Return the [X, Y] coordinate for the center point of the cell that contains the specified text.  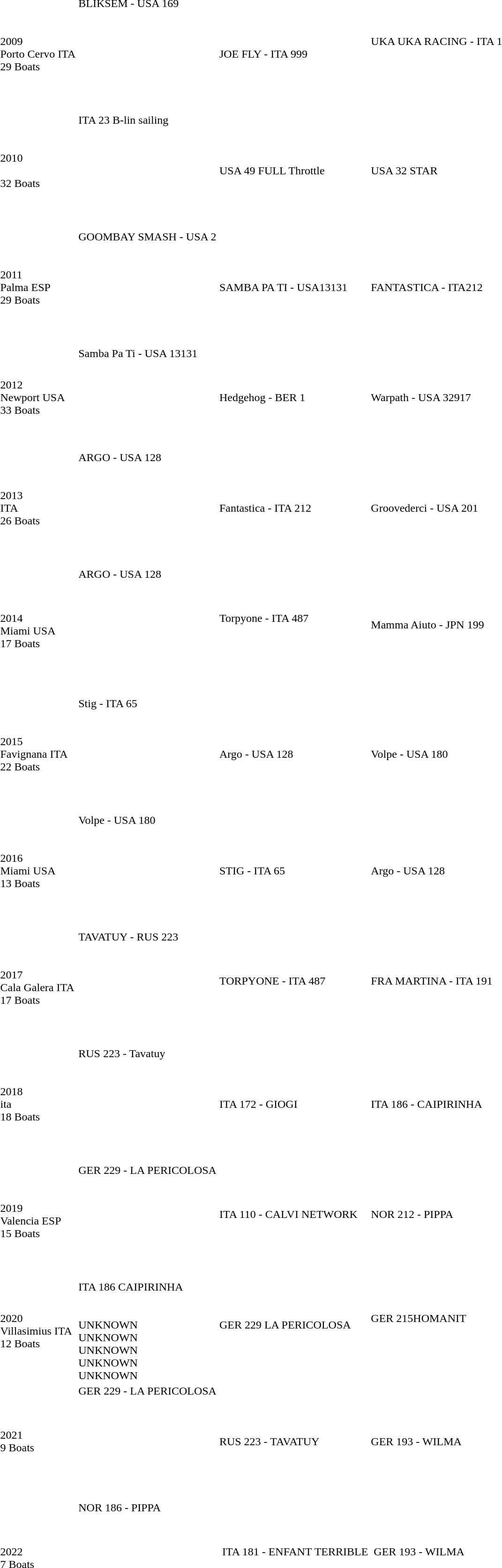
TORPYONE - ITA 487 [293, 987]
TAVATUY - RUS 223 [148, 987]
Samba Pa Ti - USA 13131 [148, 397]
SAMBA PA TI - USA13131 [293, 287]
ITA 172 - GIOGI [293, 1104]
Stig - ITA 65 [148, 754]
GER 229 LA PERICOLOSA [293, 1331]
ITA 186 CAIPIRINHAUNKNOWNUNKNOWNUNKNOWNUNKNOWNUNKNOWN [148, 1331]
Torpyone - ITA 487 [293, 631]
Hedgehog - BER 1 [293, 397]
USA 49 FULL Throttle [293, 171]
RUS 223 - Tavatuy [148, 1104]
ITA 23 B-lin sailing [148, 171]
STIG - ITA 65 [293, 871]
Fantastica - ITA 212 [293, 508]
GOOMBAY SMASH - USA 2 [148, 287]
RUS 223 - TAVATUY [293, 1441]
Argo - USA 128 [293, 754]
ITA 110 - CALVI NETWORK [293, 1221]
Volpe - USA 180 [148, 871]
